Provide the [x, y] coordinate of the cell's center where the given text is located.  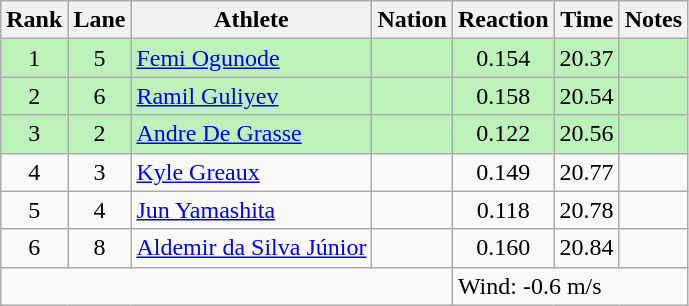
20.37 [586, 58]
Lane [100, 20]
Nation [412, 20]
0.118 [503, 210]
8 [100, 248]
Wind: -0.6 m/s [570, 286]
0.154 [503, 58]
Femi Ogunode [252, 58]
Andre De Grasse [252, 134]
Kyle Greaux [252, 172]
20.77 [586, 172]
1 [34, 58]
Athlete [252, 20]
Reaction [503, 20]
Ramil Guliyev [252, 96]
20.56 [586, 134]
Jun Yamashita [252, 210]
Aldemir da Silva Júnior [252, 248]
20.54 [586, 96]
20.78 [586, 210]
0.122 [503, 134]
Notes [653, 20]
Time [586, 20]
0.160 [503, 248]
Rank [34, 20]
0.158 [503, 96]
0.149 [503, 172]
20.84 [586, 248]
